Extract the [X, Y] coordinate from the center of the cell holding the provided text.  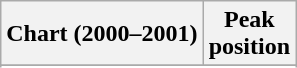
Chart (2000–2001) [102, 34]
Peakposition [249, 34]
